From the cell containing the given text, extract its center point as (X, Y) coordinate. 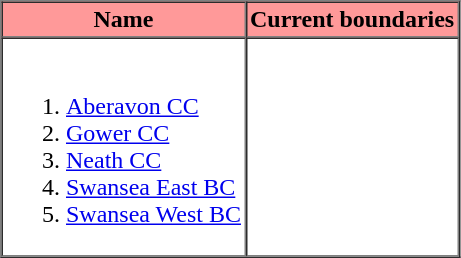
Aberavon CCGower CCNeath CCSwansea East BCSwansea West BC (124, 148)
Current boundaries (352, 20)
Name (124, 20)
